Output the [X, Y] coordinate of the center of the cell containing the given text.  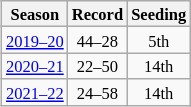
2020–21 [35, 66]
44–28 [98, 40]
Seeding [158, 14]
5th [158, 40]
2019–20 [35, 40]
22–50 [98, 66]
24–58 [98, 92]
Season [35, 14]
2021–22 [35, 92]
Record [98, 14]
